From the cell containing the given text, extract its center point as (X, Y) coordinate. 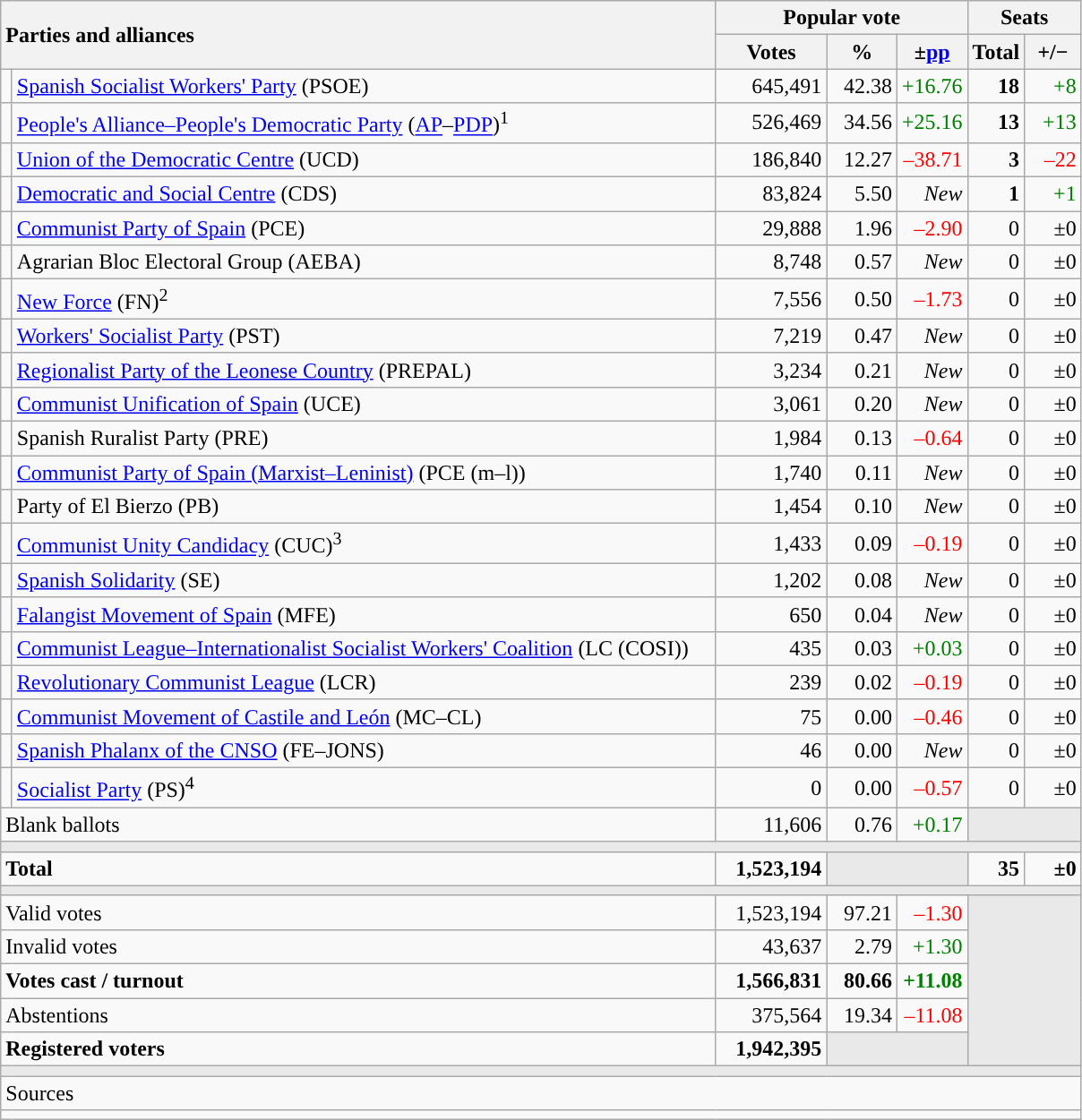
97.21 (862, 912)
Falangist Movement of Spain (MFE) (364, 614)
Invalid votes (358, 946)
375,564 (771, 1015)
Spanish Socialist Workers' Party (PSOE) (364, 86)
43,637 (771, 946)
7,219 (771, 336)
Socialist Party (PS)4 (364, 788)
0.02 (862, 682)
1,202 (771, 580)
526,469 (771, 124)
7,556 (771, 299)
–38.71 (932, 159)
Blank ballots (358, 825)
645,491 (771, 86)
Popular vote (842, 18)
–0.57 (932, 788)
0.20 (862, 404)
13 (996, 124)
650 (771, 614)
Workers' Socialist Party (PST) (364, 336)
+0.17 (932, 825)
46 (771, 751)
+11.08 (932, 981)
Regionalist Party of the Leonese Country (PREPAL) (364, 370)
1,566,831 (771, 981)
186,840 (771, 159)
Communist Party of Spain (Marxist–Leninist) (PCE (m–l)) (364, 473)
0.47 (862, 336)
2.79 (862, 946)
Communist Party of Spain (PCE) (364, 228)
0.21 (862, 370)
0.50 (862, 299)
Seats (1025, 18)
83,824 (771, 194)
Abstentions (358, 1015)
–1.30 (932, 912)
0.76 (862, 825)
5.50 (862, 194)
+8 (1053, 86)
Communist Unity Candidacy (CUC)3 (364, 544)
Valid votes (358, 912)
1,433 (771, 544)
11,606 (771, 825)
Votes cast / turnout (358, 981)
+1 (1053, 194)
–1.73 (932, 299)
34.56 (862, 124)
Spanish Solidarity (SE) (364, 580)
–0.46 (932, 716)
19.34 (862, 1015)
Party of El Bierzo (PB) (364, 507)
Parties and alliances (358, 35)
+13 (1053, 124)
0.08 (862, 580)
Union of the Democratic Centre (UCD) (364, 159)
1,454 (771, 507)
1 (996, 194)
3,061 (771, 404)
+0.03 (932, 648)
8,748 (771, 262)
29,888 (771, 228)
1,942,395 (771, 1049)
–22 (1053, 159)
3,234 (771, 370)
Votes (771, 52)
–11.08 (932, 1015)
18 (996, 86)
0.03 (862, 648)
1.96 (862, 228)
1,984 (771, 438)
±pp (932, 52)
0.09 (862, 544)
+16.76 (932, 86)
Spanish Ruralist Party (PRE) (364, 438)
1,740 (771, 473)
Communist Movement of Castile and León (MC–CL) (364, 716)
–2.90 (932, 228)
0.57 (862, 262)
Communist Unification of Spain (UCE) (364, 404)
42.38 (862, 86)
0.13 (862, 438)
435 (771, 648)
People's Alliance–People's Democratic Party (AP–PDP)1 (364, 124)
0.10 (862, 507)
Agrarian Bloc Electoral Group (AEBA) (364, 262)
75 (771, 716)
New Force (FN)2 (364, 299)
35 (996, 868)
0.11 (862, 473)
0.04 (862, 614)
Spanish Phalanx of the CNSO (FE–JONS) (364, 751)
Registered voters (358, 1049)
Sources (541, 1093)
239 (771, 682)
Communist League–Internationalist Socialist Workers' Coalition (LC (COSI)) (364, 648)
80.66 (862, 981)
Democratic and Social Centre (CDS) (364, 194)
+/− (1053, 52)
3 (996, 159)
% (862, 52)
+1.30 (932, 946)
–0.64 (932, 438)
Revolutionary Communist League (LCR) (364, 682)
+25.16 (932, 124)
12.27 (862, 159)
